Scan for the cell matching the given text and deliver its [X, Y] coordinate at center. 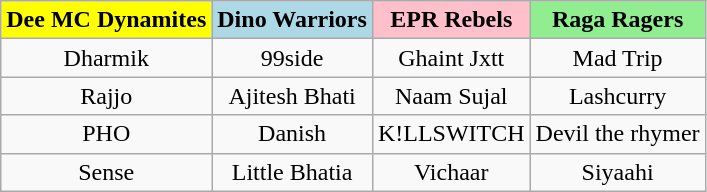
99side [292, 58]
Raga Ragers [618, 20]
PHO [106, 134]
Little Bhatia [292, 172]
Dharmik [106, 58]
Siyaahi [618, 172]
Dee MC Dynamites [106, 20]
Sense [106, 172]
Danish [292, 134]
Rajjo [106, 96]
Mad Trip [618, 58]
Ajitesh Bhati [292, 96]
Lashcurry [618, 96]
Naam Sujal [451, 96]
Vichaar [451, 172]
EPR Rebels [451, 20]
Ghaint Jxtt [451, 58]
Devil the rhymer [618, 134]
Dino Warriors [292, 20]
K!LLSWITCH [451, 134]
